Pinpoint the cell where the given text exists, returning its (x, y) midpoint coordinate. 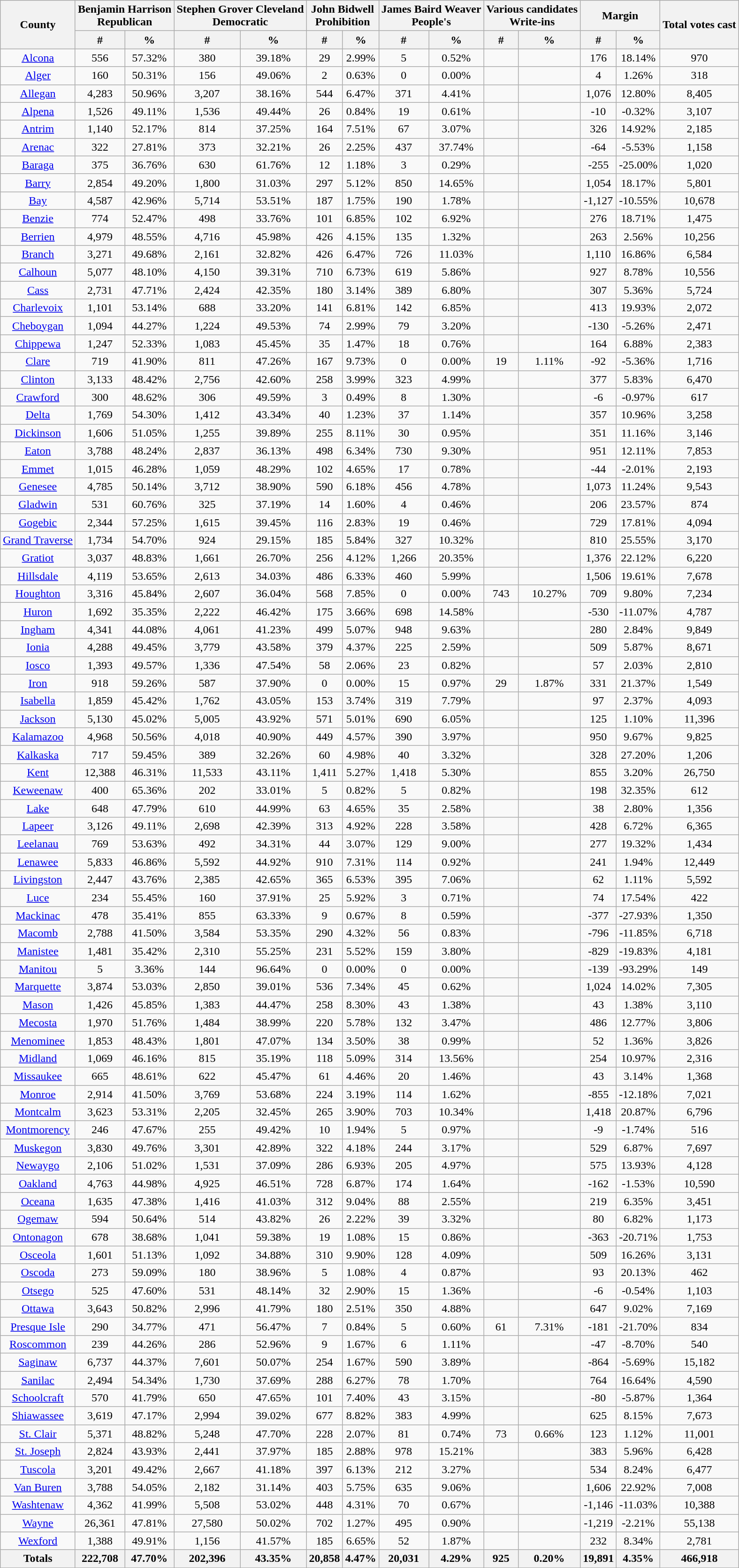
2,698 (207, 826)
1,350 (700, 915)
9.67% (638, 737)
950 (599, 737)
1,376 (599, 558)
413 (599, 308)
63 (325, 808)
0.29% (456, 165)
39 (404, 1219)
1,734 (99, 540)
50.56% (149, 737)
2.59% (456, 647)
43.93% (149, 1452)
0.20% (549, 1559)
3,643 (99, 1308)
4,716 (207, 236)
Manistee (38, 951)
-255 (599, 165)
5.75% (360, 1487)
6.18% (360, 486)
-27.93% (638, 915)
6,718 (700, 933)
53.14% (149, 308)
1,526 (99, 111)
39.31% (273, 272)
48.24% (149, 451)
0.90% (456, 1523)
60.76% (149, 504)
Huron (38, 612)
6.33% (360, 576)
14.58% (456, 612)
Marquette (38, 987)
212 (404, 1469)
55.45% (149, 898)
-20.71% (638, 1237)
39.02% (273, 1416)
Lake (38, 808)
4,341 (99, 630)
18 (404, 344)
1,094 (99, 326)
Alpena (38, 111)
7,234 (700, 594)
48.10% (149, 272)
50.64% (149, 1219)
2,613 (207, 576)
462 (700, 1273)
32.26% (273, 754)
5.87% (638, 647)
3,170 (700, 540)
Otsego (38, 1291)
48.42% (149, 379)
Livingston (38, 880)
1,393 (99, 665)
8.82% (360, 1416)
128 (404, 1255)
3,107 (700, 111)
4.35% (638, 1559)
Wayne (38, 1523)
-80 (599, 1398)
3,769 (207, 1094)
1.60% (360, 504)
45.85% (149, 1005)
-0.54% (638, 1291)
11,396 (700, 719)
54.70% (149, 540)
57.25% (149, 523)
Allegan (38, 93)
-11.85% (638, 933)
702 (325, 1523)
Roscommon (38, 1344)
0.60% (456, 1326)
55.25% (273, 951)
-1,219 (599, 1523)
56 (404, 933)
5.09% (360, 1058)
2,471 (700, 326)
8.34% (638, 1541)
2,344 (99, 523)
Emmet (38, 469)
1,156 (207, 1541)
-2.21% (638, 1523)
16.64% (638, 1380)
743 (501, 594)
456 (404, 486)
46.42% (273, 612)
2,914 (99, 1094)
35.19% (273, 1058)
3,451 (700, 1201)
Ontonagon (38, 1237)
318 (700, 76)
1,024 (599, 987)
19.93% (638, 308)
2,447 (99, 880)
Lenawee (38, 862)
47.38% (149, 1201)
4,785 (99, 486)
1.32% (456, 236)
Charlevoix (38, 308)
9.04% (360, 1201)
1,368 (700, 1076)
43.34% (273, 415)
6.13% (360, 1469)
6,796 (700, 1112)
37.25% (273, 129)
11.16% (638, 433)
4,181 (700, 951)
313 (325, 826)
5,248 (207, 1434)
314 (404, 1058)
53.02% (273, 1505)
-8.70% (638, 1344)
Total votes cast (700, 24)
1,970 (99, 1022)
0.87% (456, 1273)
492 (207, 844)
48.29% (273, 469)
1,101 (99, 308)
198 (599, 790)
32.45% (273, 1112)
-1,127 (599, 200)
37.90% (273, 683)
45 (404, 987)
22.92% (638, 1487)
-64 (599, 147)
-5.69% (638, 1362)
37.91% (273, 898)
300 (99, 397)
12.80% (638, 93)
144 (207, 969)
54.30% (149, 415)
135 (404, 236)
9.02% (638, 1308)
48.14% (273, 1291)
234 (99, 898)
0.52% (456, 58)
118 (325, 1058)
4.92% (360, 826)
27.20% (638, 754)
Clare (38, 361)
20 (404, 1076)
0.92% (456, 862)
8.11% (360, 433)
1,859 (99, 701)
244 (404, 1148)
288 (325, 1380)
232 (599, 1541)
Stephen Grover ClevelandDemocratic (240, 16)
205 (404, 1166)
10.96% (638, 415)
Alcona (38, 58)
206 (599, 504)
2.84% (638, 630)
1,158 (700, 147)
395 (404, 880)
717 (99, 754)
3.74% (360, 701)
59.26% (149, 683)
617 (700, 397)
James Baird WeaverPeople's (431, 16)
428 (599, 826)
219 (599, 1201)
924 (207, 540)
4.32% (360, 933)
42.65% (273, 880)
Alger (38, 76)
2,182 (207, 1487)
35.42% (149, 951)
719 (99, 361)
52.96% (273, 1344)
43.35% (273, 1559)
9.06% (456, 1487)
1.30% (456, 397)
13.56% (456, 1058)
2,788 (99, 933)
246 (99, 1130)
2,494 (99, 1380)
36.13% (273, 451)
12.77% (638, 1022)
34.77% (149, 1326)
5.84% (360, 540)
2,441 (207, 1452)
47.17% (149, 1416)
47.60% (149, 1291)
61.76% (273, 165)
306 (207, 397)
1,801 (207, 1040)
622 (207, 1076)
Van Buren (38, 1487)
220 (325, 1022)
39.45% (273, 523)
4.41% (456, 93)
2,607 (207, 594)
22.12% (638, 558)
978 (404, 1452)
2.25% (360, 147)
2.83% (360, 523)
3,201 (99, 1469)
1,753 (700, 1237)
202,396 (207, 1559)
5,833 (99, 862)
Eaton (38, 451)
2,731 (99, 290)
3,131 (700, 1255)
42.39% (273, 826)
9,543 (700, 486)
4.37% (360, 647)
241 (599, 862)
St. Joseph (38, 1452)
59.45% (149, 754)
5.92% (360, 898)
27.81% (149, 147)
4,128 (700, 1166)
-21.70% (638, 1326)
81 (404, 1434)
15,182 (700, 1362)
3.36% (149, 969)
37.69% (273, 1380)
677 (325, 1416)
31.03% (273, 183)
556 (99, 58)
44 (325, 844)
Oceana (38, 1201)
1,484 (207, 1022)
49.91% (149, 1541)
79 (404, 326)
44.08% (149, 630)
38.96% (273, 1273)
175 (325, 612)
30 (404, 433)
2,106 (99, 1166)
33.01% (273, 790)
1,730 (207, 1380)
1,615 (207, 523)
5.07% (360, 630)
Macomb (38, 933)
38.90% (273, 486)
Montmorency (38, 1130)
62 (599, 880)
3.97% (456, 737)
6.93% (360, 1166)
2,193 (700, 469)
6.81% (360, 308)
1,383 (207, 1005)
6 (404, 1344)
141 (325, 308)
4.97% (456, 1166)
1.46% (456, 1076)
42.96% (149, 200)
371 (404, 93)
5.36% (638, 290)
4,119 (99, 576)
4.18% (360, 1148)
Menominee (38, 1040)
1.64% (456, 1184)
Iron (38, 683)
1,481 (99, 951)
2,837 (207, 451)
2,161 (207, 254)
850 (404, 183)
1,388 (99, 1541)
Washtenaw (38, 1505)
48.55% (149, 236)
2,824 (99, 1452)
50.14% (149, 486)
4,587 (99, 200)
132 (404, 1022)
3,619 (99, 1416)
60 (325, 754)
45.42% (149, 701)
403 (325, 1487)
688 (207, 308)
471 (207, 1326)
Bay (38, 200)
46.16% (149, 1058)
1,041 (207, 1237)
-5.53% (638, 147)
1,416 (207, 1201)
38.68% (149, 1237)
1,536 (207, 111)
36.76% (149, 165)
14.65% (456, 183)
46.28% (149, 469)
51.76% (149, 1022)
2,996 (207, 1308)
9,849 (700, 630)
544 (325, 93)
47.67% (149, 1130)
Cheboygan (38, 326)
4,590 (700, 1380)
Mason (38, 1005)
Grand Traverse (38, 540)
44.99% (273, 808)
1,092 (207, 1255)
265 (325, 1112)
156 (207, 76)
-5.87% (638, 1398)
1,364 (700, 1398)
12.11% (638, 451)
7.40% (360, 1398)
41.23% (273, 630)
2,316 (700, 1058)
536 (325, 987)
32.35% (638, 790)
Luce (38, 898)
2,850 (207, 987)
4,093 (700, 701)
874 (700, 504)
610 (207, 808)
Jackson (38, 719)
49.45% (149, 647)
4.29% (456, 1559)
3,207 (207, 93)
1,076 (599, 93)
5,801 (700, 183)
449 (325, 737)
1,140 (99, 129)
33.20% (273, 308)
5,371 (99, 1434)
4.88% (456, 1308)
2,756 (207, 379)
176 (599, 58)
1,356 (700, 808)
Newaygo (38, 1166)
31.14% (273, 1487)
7,601 (207, 1362)
1,069 (99, 1058)
48.61% (149, 1076)
0.76% (456, 344)
41.90% (149, 361)
3,779 (207, 647)
7,673 (700, 1416)
-10 (599, 111)
37.97% (273, 1452)
4.31% (360, 1505)
43.58% (273, 647)
0.78% (456, 469)
32 (325, 1291)
32.82% (273, 254)
2 (325, 76)
3.80% (456, 951)
-181 (599, 1326)
648 (99, 808)
44.98% (149, 1184)
44.26% (149, 1344)
1,411 (325, 772)
38.16% (273, 93)
-2.01% (638, 469)
-9 (599, 1130)
65.36% (149, 790)
36.04% (273, 594)
7,853 (700, 451)
7.06% (456, 880)
3.15% (456, 1398)
55,138 (700, 1523)
5.30% (456, 772)
0.71% (456, 898)
Missaukee (38, 1076)
2,383 (700, 344)
1.26% (638, 76)
Benzie (38, 218)
4.78% (456, 486)
811 (207, 361)
277 (599, 844)
710 (325, 272)
49.44% (273, 111)
2,072 (700, 308)
-1,146 (599, 1505)
63.33% (273, 915)
7.85% (360, 594)
0.62% (456, 987)
4,787 (700, 612)
380 (207, 58)
Hillsdale (38, 576)
351 (599, 433)
1,054 (599, 183)
5,724 (700, 290)
1,173 (700, 1219)
26,750 (700, 772)
3,316 (99, 594)
6,428 (700, 1452)
167 (325, 361)
18.17% (638, 183)
5,005 (207, 719)
4,150 (207, 272)
1.47% (360, 344)
12 (325, 165)
43.92% (273, 719)
568 (325, 594)
4,979 (99, 236)
10.97% (638, 1058)
-12.18% (638, 1094)
7,305 (700, 987)
1,769 (99, 415)
2,781 (700, 1541)
45.84% (149, 594)
16.86% (638, 254)
390 (404, 737)
27,580 (207, 1523)
619 (404, 272)
Ogemaw (38, 1219)
6.72% (638, 826)
3,133 (99, 379)
23 (404, 665)
48.82% (149, 1434)
53.68% (273, 1094)
-5.36% (638, 361)
2.03% (638, 665)
47.71% (149, 290)
1,762 (207, 701)
5.12% (360, 183)
625 (599, 1416)
20,858 (325, 1559)
1.70% (456, 1380)
-864 (599, 1362)
42.35% (273, 290)
4.09% (456, 1255)
70 (404, 1505)
47.65% (273, 1398)
2,222 (207, 612)
3.50% (360, 1040)
478 (99, 915)
52.17% (149, 129)
Chippewa (38, 344)
21.37% (638, 683)
319 (404, 701)
47.54% (273, 665)
53.35% (273, 933)
2.22% (360, 1219)
970 (700, 58)
Antrim (38, 129)
1,853 (99, 1040)
78 (404, 1380)
Benjamin HarrisonRepublican (124, 16)
4,288 (99, 647)
53.51% (273, 200)
8,405 (700, 93)
1.23% (360, 415)
14.02% (638, 987)
37 (404, 415)
6.88% (638, 344)
Tuscola (38, 1469)
8.30% (360, 1005)
7,678 (700, 576)
280 (599, 630)
-796 (599, 933)
3,037 (99, 558)
Ionia (38, 647)
910 (325, 862)
728 (325, 1184)
0.74% (456, 1434)
3,301 (207, 1148)
0.59% (456, 915)
325 (207, 504)
310 (325, 1255)
13.93% (638, 1166)
594 (99, 1219)
Margin (620, 16)
525 (99, 1291)
4.47% (360, 1559)
-139 (599, 969)
357 (599, 415)
123 (599, 1434)
1,020 (700, 165)
709 (599, 594)
Schoolcraft (38, 1398)
263 (599, 236)
20.35% (456, 558)
534 (599, 1469)
0.99% (456, 1040)
4.15% (360, 236)
142 (404, 308)
1,716 (700, 361)
571 (325, 719)
375 (99, 165)
810 (599, 540)
129 (404, 844)
134 (325, 1040)
34.31% (273, 844)
12,388 (99, 772)
3,806 (700, 1022)
202 (207, 790)
149 (700, 969)
20.13% (638, 1273)
665 (99, 1076)
97 (599, 701)
44.47% (273, 1005)
690 (404, 719)
Calhoun (38, 272)
48.62% (149, 397)
35.35% (149, 612)
529 (599, 1148)
51.13% (149, 1255)
5.01% (360, 719)
7.51% (360, 129)
Monroe (38, 1094)
256 (325, 558)
80 (599, 1219)
5,130 (99, 719)
225 (404, 647)
49.57% (149, 665)
Wexford (38, 1541)
6,584 (700, 254)
328 (599, 754)
437 (404, 147)
4.12% (360, 558)
Shiawassee (38, 1416)
Cass (38, 290)
38.99% (273, 1022)
93 (599, 1273)
43.76% (149, 880)
422 (700, 898)
3.99% (360, 379)
2.88% (360, 1452)
1,083 (207, 344)
49.20% (149, 183)
350 (404, 1308)
9.63% (456, 630)
Midland (38, 1058)
Kalamazoo (38, 737)
37.19% (273, 504)
1,103 (700, 1291)
2,310 (207, 951)
224 (325, 1094)
39.18% (273, 58)
Iosco (38, 665)
0.86% (456, 1237)
Montcalm (38, 1112)
323 (404, 379)
2,854 (99, 183)
2.51% (360, 1308)
40.90% (273, 737)
4,061 (207, 630)
460 (404, 576)
49.68% (149, 254)
3,146 (700, 433)
41.99% (149, 1505)
Various candidatesWrite-ins (532, 16)
377 (599, 379)
32.21% (273, 147)
46.31% (149, 772)
18.71% (638, 218)
5.99% (456, 576)
10 (325, 1130)
8.78% (638, 272)
698 (404, 612)
59.09% (149, 1273)
53.31% (149, 1112)
2,424 (207, 290)
-0.32% (638, 111)
37.09% (273, 1166)
Presque Isle (38, 1326)
-25.00% (638, 165)
925 (501, 1559)
Clinton (38, 379)
5.27% (360, 772)
6,737 (99, 1362)
Branch (38, 254)
2,185 (700, 129)
2.37% (638, 701)
57 (599, 665)
8.24% (638, 1469)
630 (207, 165)
6,477 (700, 1469)
159 (404, 951)
4.57% (360, 737)
948 (404, 630)
50.02% (273, 1523)
14.92% (638, 129)
44.27% (149, 326)
326 (599, 129)
0.63% (360, 76)
1,506 (599, 576)
47.79% (149, 808)
635 (404, 1487)
6.34% (360, 451)
1,224 (207, 326)
1,412 (207, 415)
5,508 (207, 1505)
St. Clair (38, 1434)
50.31% (149, 76)
4,968 (99, 737)
2.55% (456, 1201)
774 (99, 218)
4,763 (99, 1184)
17.54% (638, 898)
0.49% (360, 397)
116 (325, 523)
73 (501, 1434)
6.53% (360, 880)
-11.03% (638, 1505)
19.32% (638, 844)
-829 (599, 951)
Isabella (38, 701)
7,021 (700, 1094)
678 (99, 1237)
18.14% (638, 58)
1,073 (599, 486)
47.26% (273, 361)
43.11% (273, 772)
47.07% (273, 1040)
Oakland (38, 1184)
Barry (38, 183)
9.73% (360, 361)
1.75% (360, 200)
11,001 (700, 1434)
46.86% (149, 862)
51.05% (149, 433)
2.06% (360, 665)
Manitou (38, 969)
190 (404, 200)
Dickinson (38, 433)
15.21% (456, 1452)
7,008 (700, 1487)
-855 (599, 1094)
3.89% (456, 1362)
1,692 (99, 612)
10.34% (456, 1112)
Kent (38, 772)
-93.29% (638, 969)
49.06% (273, 76)
7 (325, 1326)
1,247 (99, 344)
2,667 (207, 1469)
222,708 (99, 1559)
12,449 (700, 862)
-377 (599, 915)
397 (325, 1469)
Berrien (38, 236)
834 (700, 1326)
-130 (599, 326)
45.45% (273, 344)
5.96% (638, 1452)
6.92% (456, 218)
53.63% (149, 844)
307 (599, 290)
5,714 (207, 200)
3.90% (360, 1112)
Ottawa (38, 1308)
3,830 (99, 1148)
3,126 (99, 826)
2.07% (360, 1434)
3,110 (700, 1005)
23.57% (638, 504)
703 (404, 1112)
Baraga (38, 165)
Muskegon (38, 1148)
50.07% (273, 1362)
Gratiot (38, 558)
153 (325, 701)
Lapeer (38, 826)
3.19% (360, 1094)
3.47% (456, 1022)
Gladwin (38, 504)
Keweenaw (38, 790)
49.76% (149, 1148)
-19.83% (638, 951)
2,994 (207, 1416)
5.83% (638, 379)
10,256 (700, 236)
814 (207, 129)
-5.26% (638, 326)
927 (599, 272)
1,266 (404, 558)
46.51% (273, 1184)
56.47% (273, 1326)
815 (207, 1058)
45.02% (149, 719)
-47 (599, 1344)
1,426 (99, 1005)
16.26% (638, 1255)
1,255 (207, 433)
-11.07% (638, 612)
726 (404, 254)
1,549 (700, 683)
0.66% (549, 1434)
Houghton (38, 594)
2,205 (207, 1112)
53.65% (149, 576)
729 (599, 523)
3.58% (456, 826)
Sanilac (38, 1380)
276 (599, 218)
19.61% (638, 576)
6.35% (638, 1201)
647 (599, 1308)
11,533 (207, 772)
-10.55% (638, 200)
6.73% (360, 272)
7,697 (700, 1148)
-0.97% (638, 397)
John BidwellProhibition (343, 16)
10,556 (700, 272)
612 (700, 790)
174 (404, 1184)
50.82% (149, 1308)
39.01% (273, 987)
4,925 (207, 1184)
57.32% (149, 58)
Kalkaska (38, 754)
Arenac (38, 147)
7,169 (700, 1308)
88 (404, 1201)
3,271 (99, 254)
54.34% (149, 1380)
53.03% (149, 987)
35.41% (149, 915)
231 (325, 951)
575 (599, 1166)
6.27% (360, 1380)
379 (325, 647)
187 (325, 200)
Leelanau (38, 844)
1,059 (207, 469)
1,434 (700, 844)
327 (404, 540)
1,531 (207, 1166)
1.10% (638, 719)
41.18% (273, 1469)
1,635 (99, 1201)
4.98% (360, 754)
6.82% (638, 1219)
58 (325, 665)
County (38, 24)
1,110 (599, 254)
918 (99, 683)
3,258 (700, 415)
Saginaw (38, 1362)
495 (404, 1523)
52.33% (149, 344)
44.37% (149, 1362)
0.83% (456, 933)
951 (599, 451)
0.95% (456, 433)
48.83% (149, 558)
6,365 (700, 826)
14 (325, 504)
9,825 (700, 737)
Genesee (38, 486)
10.32% (456, 540)
1,015 (99, 469)
0.61% (456, 111)
17 (404, 469)
49.59% (273, 397)
42.89% (273, 1148)
5.78% (360, 1022)
9.80% (638, 594)
3.66% (360, 612)
5.52% (360, 951)
2,385 (207, 880)
43.82% (273, 1219)
6.05% (456, 719)
466,918 (700, 1559)
41.03% (273, 1201)
48.43% (149, 1040)
Mackinac (38, 915)
1.27% (360, 1523)
Mecosta (38, 1022)
20,031 (404, 1559)
4,018 (207, 737)
239 (99, 1344)
19,891 (599, 1559)
273 (99, 1273)
Gogebic (38, 523)
2,810 (700, 665)
331 (599, 683)
33.76% (273, 218)
47.81% (149, 1523)
Osceola (38, 1255)
-363 (599, 1237)
373 (207, 147)
1,601 (99, 1255)
50.96% (149, 93)
25.55% (638, 540)
6,470 (700, 379)
1,336 (207, 665)
34.88% (273, 1255)
6,220 (700, 558)
42.60% (273, 379)
96.64% (273, 969)
-1.53% (638, 1184)
769 (99, 844)
10,388 (700, 1505)
764 (599, 1380)
-162 (599, 1184)
1.62% (456, 1094)
540 (700, 1344)
25 (325, 898)
6.65% (360, 1541)
41.57% (273, 1541)
10,590 (700, 1184)
448 (325, 1505)
-530 (599, 612)
2.58% (456, 808)
1.78% (456, 200)
5,077 (99, 272)
Ingham (38, 630)
587 (207, 683)
5.86% (456, 272)
1.12% (638, 1434)
Totals (38, 1559)
44.92% (273, 862)
17.81% (638, 523)
7.79% (456, 701)
8.15% (638, 1416)
Delta (38, 415)
29.15% (273, 540)
26.70% (273, 558)
3,826 (700, 1040)
3,584 (207, 933)
45.47% (273, 1076)
6.80% (456, 290)
10,678 (700, 200)
2.56% (638, 236)
7.34% (360, 987)
3,874 (99, 987)
514 (207, 1219)
4,094 (700, 523)
1.18% (360, 165)
49.53% (273, 326)
9.00% (456, 844)
67 (404, 129)
650 (207, 1398)
9.90% (360, 1255)
26,361 (99, 1523)
1.14% (456, 415)
400 (99, 790)
Crawford (38, 397)
-92 (599, 361)
39.89% (273, 433)
4,362 (99, 1505)
312 (325, 1201)
52.47% (149, 218)
10.27% (549, 594)
8,671 (700, 647)
1,475 (700, 218)
365 (325, 880)
34.03% (273, 576)
2.80% (638, 808)
1,800 (207, 183)
45.98% (273, 236)
4.46% (360, 1076)
1,206 (700, 754)
3.27% (456, 1469)
516 (700, 1130)
59.38% (273, 1237)
499 (325, 630)
3,712 (207, 486)
-1.74% (638, 1130)
4,283 (99, 93)
Oscoda (38, 1273)
9.30% (456, 451)
570 (99, 1398)
3.17% (456, 1148)
297 (325, 183)
730 (404, 451)
37.74% (456, 147)
1,661 (207, 558)
125 (599, 719)
-44 (599, 469)
43.05% (273, 701)
11.24% (638, 486)
20.87% (638, 1112)
2.90% (360, 1291)
3,623 (99, 1112)
11.03% (456, 254)
51.02% (149, 1166)
54.05% (149, 1487)
